Identify which cell holds the provided text, then report its [X, Y] central coordinate. 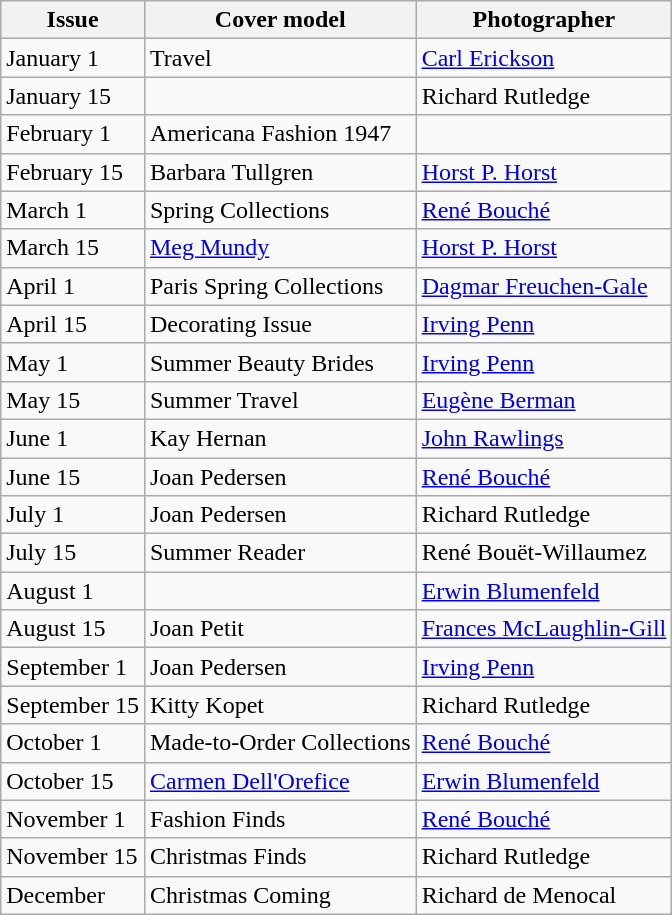
Christmas Finds [280, 857]
Cover model [280, 20]
Joan Petit [280, 629]
Issue [73, 20]
October 15 [73, 781]
Kitty Kopet [280, 705]
August 1 [73, 591]
May 1 [73, 362]
November 15 [73, 857]
Decorating Issue [280, 324]
Photographer [544, 20]
February 1 [73, 134]
September 15 [73, 705]
Summer Travel [280, 400]
Paris Spring Collections [280, 286]
Travel [280, 58]
Eugène Berman [544, 400]
Christmas Coming [280, 895]
Carmen Dell'Orefice [280, 781]
Meg Mundy [280, 248]
June 15 [73, 477]
March 1 [73, 210]
March 15 [73, 248]
Fashion Finds [280, 819]
Summer Reader [280, 553]
October 1 [73, 743]
Frances McLaughlin-Gill [544, 629]
Richard de Menocal [544, 895]
December [73, 895]
May 15 [73, 400]
John Rawlings [544, 438]
Kay Hernan [280, 438]
January 15 [73, 96]
Barbara Tullgren [280, 172]
April 15 [73, 324]
February 15 [73, 172]
René Bouët-Willaumez [544, 553]
June 1 [73, 438]
January 1 [73, 58]
Carl Erickson [544, 58]
July 15 [73, 553]
July 1 [73, 515]
April 1 [73, 286]
Summer Beauty Brides [280, 362]
Spring Collections [280, 210]
Dagmar Freuchen-Gale [544, 286]
Made-to-Order Collections [280, 743]
Americana Fashion 1947 [280, 134]
September 1 [73, 667]
November 1 [73, 819]
August 15 [73, 629]
